Scan for the cell matching the given text and deliver its [X, Y] coordinate at center. 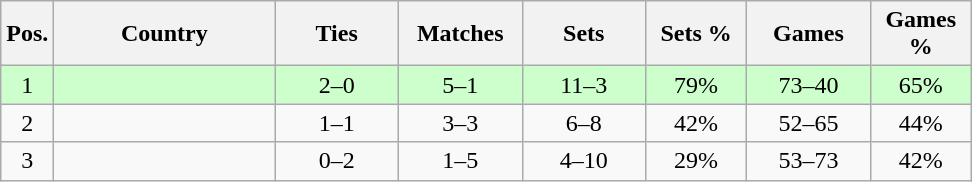
4–10 [584, 161]
Country [164, 34]
79% [696, 85]
5–1 [460, 85]
11–3 [584, 85]
2 [28, 123]
Ties [337, 34]
29% [696, 161]
Games [809, 34]
Games % [920, 34]
Sets % [696, 34]
44% [920, 123]
3–3 [460, 123]
1–5 [460, 161]
6–8 [584, 123]
Sets [584, 34]
2–0 [337, 85]
53–73 [809, 161]
65% [920, 85]
73–40 [809, 85]
0–2 [337, 161]
1–1 [337, 123]
3 [28, 161]
1 [28, 85]
Matches [460, 34]
Pos. [28, 34]
52–65 [809, 123]
